Determine the [X, Y] coordinate at the center of the cell enclosing the given text.  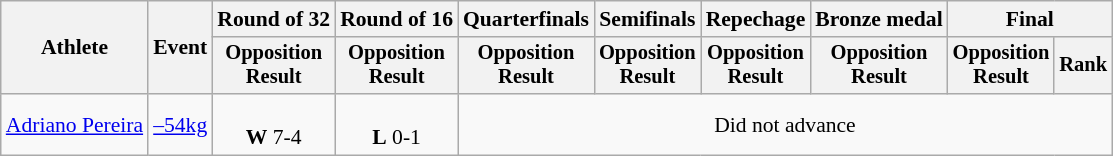
W 7-4 [274, 124]
Bronze medal [878, 19]
Semifinals [648, 19]
Round of 16 [396, 19]
Adriano Pereira [74, 124]
Quarterfinals [526, 19]
Did not advance [785, 124]
Event [180, 48]
Final [1030, 19]
–54kg [180, 124]
Athlete [74, 48]
L 0-1 [396, 124]
Round of 32 [274, 19]
Rank [1083, 66]
Repechage [756, 19]
